Return [x, y] of the center of cell containing provided text 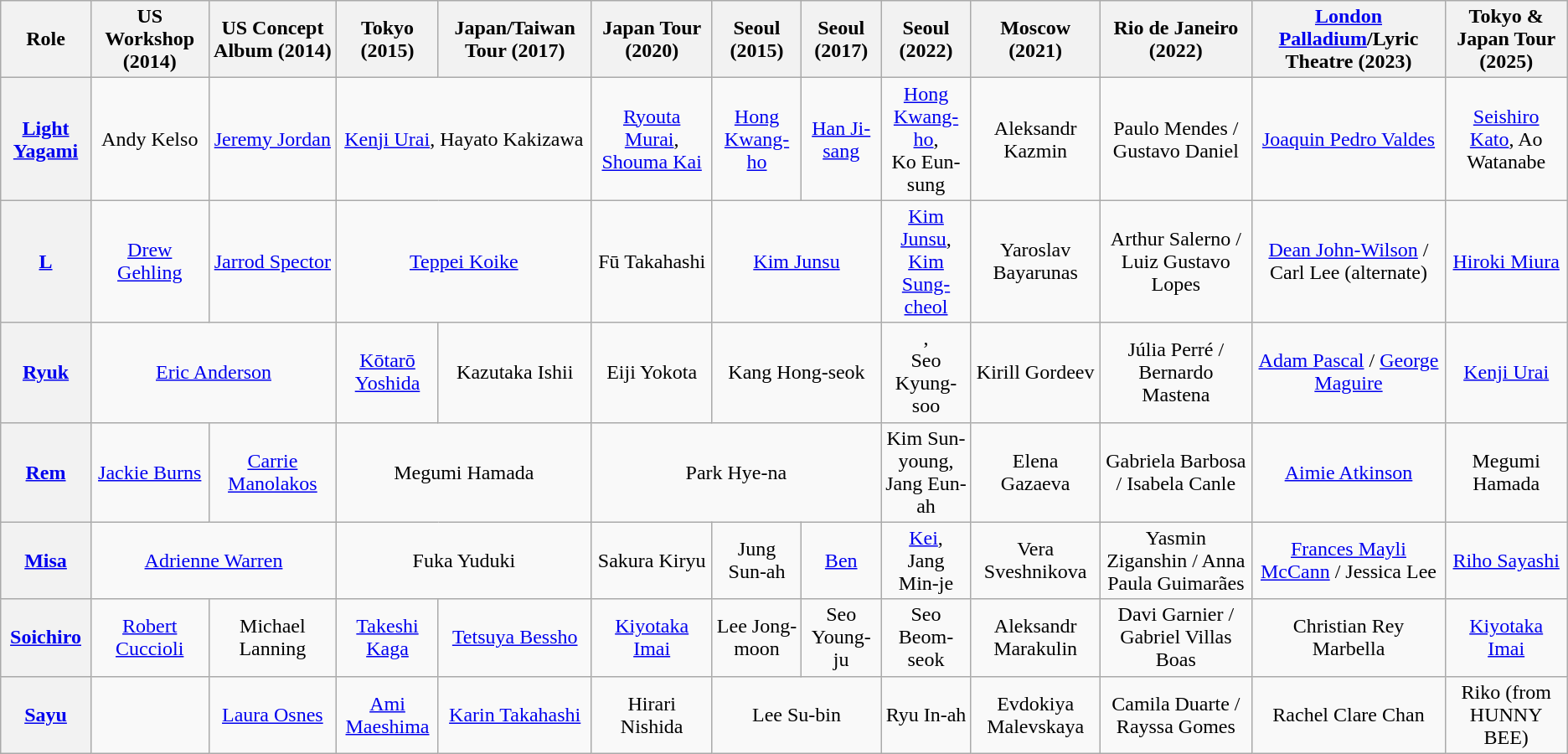
Michael Lanning [273, 638]
Arthur Salerno / Luiz Gustavo Lopes [1176, 261]
Seo Young-ju [841, 638]
Misa [46, 560]
Ami Maeshima [388, 715]
Takeshi Kaga [388, 638]
Moscow (2021) [1035, 39]
Adrienne Warren [213, 560]
Júlia Perré / Bernardo Mastena [1176, 372]
Laura Osnes [273, 715]
Hirari Nishida [652, 715]
Kenji Urai, Hayato Kakizawa [464, 139]
Gabriela Barbosa / Isabela Canle [1176, 473]
Hong Kwang-ho,Ko Eun-sung [926, 139]
Jackie Burns [149, 473]
Seoul (2017) [841, 39]
Ryuk [46, 372]
Drew Gehling [149, 261]
Rachel Clare Chan [1349, 715]
London Palladium/Lyric Theatre (2023) [1349, 39]
Japan/Taiwan Tour (2017) [514, 39]
Kirill Gordeev [1035, 372]
Evdokiya Malevskaya [1035, 715]
Ryu In-ah [926, 715]
Soichiro [46, 638]
Eric Anderson [213, 372]
Kang Hong-seok [796, 372]
Teppei Koike [464, 261]
Joaquin Pedro Valdes [1349, 139]
Aleksandr Kazmin [1035, 139]
US Concept Album (2014) [273, 39]
Robert Cuccioli [149, 638]
Tokyo (2015) [388, 39]
Sakura Kiryu [652, 560]
Kazutaka Ishii [514, 372]
Aleksandr Marakulin [1035, 638]
Dean John-Wilson / Carl Lee (alternate) [1349, 261]
Light Yagami [46, 139]
Frances Mayli McCann / Jessica Lee [1349, 560]
Karin Takahashi [514, 715]
Park Hye-na [736, 473]
Aimie Atkinson [1349, 473]
Lee Jong-moon [756, 638]
Kenji Urai [1506, 372]
Vera Sveshnikova [1035, 560]
Christian Rey Marbella [1349, 638]
Rio de Janeiro (2022) [1176, 39]
Seoul (2015) [756, 39]
Japan Tour (2020) [652, 39]
Role [46, 39]
Rem [46, 473]
Ryouta Murai, Shouma Kai [652, 139]
Ben [841, 560]
Lee Su-bin [796, 715]
Fuka Yuduki [464, 560]
Kim Junsu,Kim Sung-cheol [926, 261]
Eiji Yokota [652, 372]
US Workshop (2014) [149, 39]
Jarrod Spector [273, 261]
Riko (from HUNNY BEE) [1506, 715]
Yasmin Ziganshin / Anna Paula Guimarães [1176, 560]
Kōtarō Yoshida [388, 372]
Adam Pascal / George Maguire [1349, 372]
Paulo Mendes / Gustavo Daniel [1176, 139]
Hiroki Miura [1506, 261]
Hong Kwang-ho [756, 139]
Seo Beom-seok [926, 638]
Carrie Manolakos [273, 473]
Kei,Jang Min-je [926, 560]
Camila Duarte / Rayssa Gomes [1176, 715]
Kim Junsu [796, 261]
Fū Takahashi [652, 261]
Sayu [46, 715]
,Seo Kyung-soo [926, 372]
L [46, 261]
Jung Sun-ah [756, 560]
Tetsuya Bessho [514, 638]
Elena Gazaeva [1035, 473]
Kim Sun-young,Jang Eun-ah [926, 473]
Riho Sayashi [1506, 560]
Seoul (2022) [926, 39]
Davi Garnier / Gabriel Villas Boas [1176, 638]
Yaroslav Bayarunas [1035, 261]
Tokyo & Japan Tour (2025) [1506, 39]
Jeremy Jordan [273, 139]
Han Ji-sang [841, 139]
Andy Kelso [149, 139]
Seishiro Kato, Ao Watanabe [1506, 139]
